Scan for the cell matching the given text and deliver its [X, Y] coordinate at center. 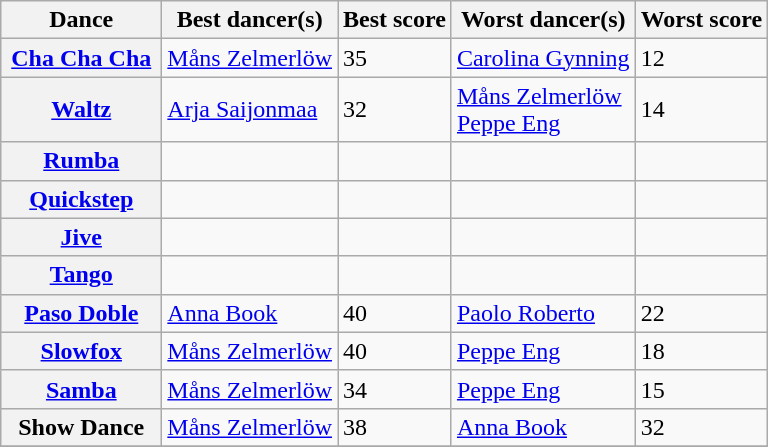
Jive [82, 237]
35 [395, 58]
12 [702, 58]
Rumba [82, 161]
15 [702, 389]
Worst dancer(s) [543, 20]
Slowfox [82, 351]
Tango [82, 275]
18 [702, 351]
Dance [82, 20]
Best dancer(s) [250, 20]
14 [702, 110]
Waltz [82, 110]
Worst score [702, 20]
Show Dance [82, 427]
Cha Cha Cha [82, 58]
Quickstep [82, 199]
Carolina Gynning [543, 58]
Samba [82, 389]
Best score [395, 20]
Måns ZelmerlöwPeppe Eng [543, 110]
22 [702, 313]
Paolo Roberto [543, 313]
Arja Saijonmaa [250, 110]
Paso Doble [82, 313]
34 [395, 389]
38 [395, 427]
